For the text-containing cell, return its midpoint in [X, Y] coordinate format. 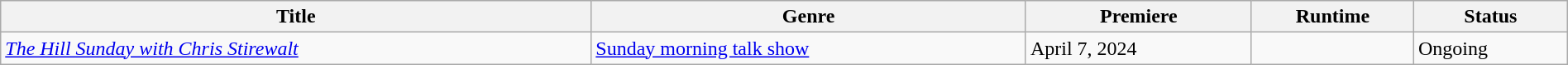
April 7, 2024 [1138, 48]
Premiere [1138, 17]
Status [1490, 17]
Title [296, 17]
Genre [809, 17]
Sunday morning talk show [809, 48]
Ongoing [1490, 48]
Runtime [1332, 17]
The Hill Sunday with Chris Stirewalt [296, 48]
